Scan for the cell matching the given text and deliver its [X, Y] coordinate at center. 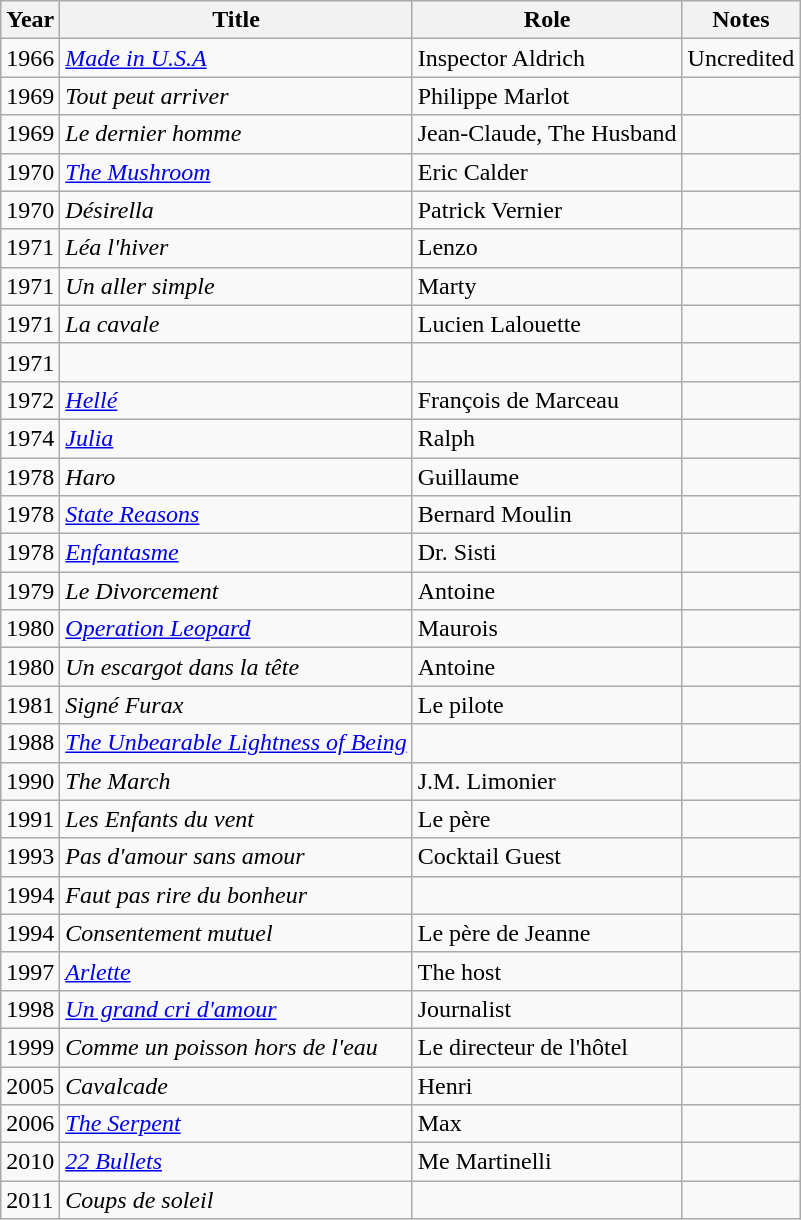
Faut pas rire du bonheur [236, 895]
22 Bullets [236, 1162]
Marty [547, 286]
Patrick Vernier [547, 210]
Eric Calder [547, 172]
François de Marceau [547, 400]
Max [547, 1124]
Maurois [547, 629]
State Reasons [236, 515]
Lucien Lalouette [547, 324]
Philippe Marlot [547, 96]
2010 [30, 1162]
The host [547, 971]
The March [236, 781]
Uncredited [741, 58]
Le pilote [547, 705]
Operation Leopard [236, 629]
Tout peut arriver [236, 96]
1966 [30, 58]
The Serpent [236, 1124]
Cocktail Guest [547, 857]
1999 [30, 1047]
Inspector Aldrich [547, 58]
Lenzo [547, 248]
1988 [30, 743]
Un aller simple [236, 286]
Role [547, 20]
Pas d'amour sans amour [236, 857]
Enfantasme [236, 553]
Bernard Moulin [547, 515]
Ralph [547, 438]
Le Divorcement [236, 591]
Les Enfants du vent [236, 819]
Un escargot dans la tête [236, 667]
Haro [236, 477]
1998 [30, 1009]
2011 [30, 1200]
Léa l'hiver [236, 248]
The Unbearable Lightness of Being [236, 743]
Signé Furax [236, 705]
J.M. Limonier [547, 781]
Notes [741, 20]
1990 [30, 781]
Le père de Jeanne [547, 933]
Arlette [236, 971]
1981 [30, 705]
1972 [30, 400]
Le dernier homme [236, 134]
Julia [236, 438]
2005 [30, 1085]
1997 [30, 971]
Dr. Sisti [547, 553]
2006 [30, 1124]
Coups de soleil [236, 1200]
1991 [30, 819]
1979 [30, 591]
Year [30, 20]
1974 [30, 438]
Le père [547, 819]
Hellé [236, 400]
Journalist [547, 1009]
Cavalcade [236, 1085]
Comme un poisson hors de l'eau [236, 1047]
Title [236, 20]
1993 [30, 857]
Guillaume [547, 477]
Jean-Claude, The Husband [547, 134]
Me Martinelli [547, 1162]
Désirella [236, 210]
Made in U.S.A [236, 58]
Henri [547, 1085]
Le directeur de l'hôtel [547, 1047]
The Mushroom [236, 172]
Consentement mutuel [236, 933]
La cavale [236, 324]
Un grand cri d'amour [236, 1009]
